Extract the [X, Y] coordinate from the center of the cell holding the provided text.  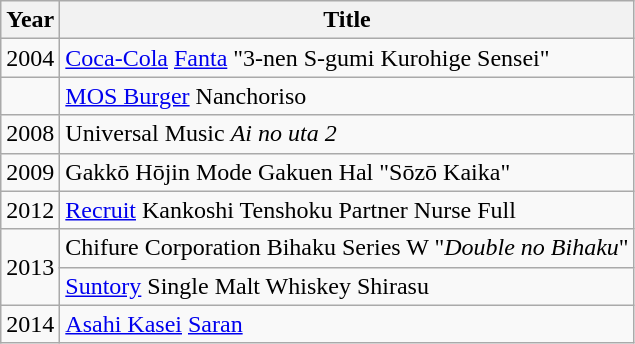
2013 [30, 267]
2004 [30, 58]
Coca-Cola Fanta "3-nen S-gumi Kurohige Sensei" [347, 58]
Year [30, 20]
2008 [30, 134]
Recruit Kankoshi Tenshoku Partner Nurse Full [347, 210]
Gakkō Hōjin Mode Gakuen Hal "Sōzō Kaika" [347, 172]
2012 [30, 210]
Title [347, 20]
Suntory Single Malt Whiskey Shirasu [347, 286]
MOS Burger Nanchoriso [347, 96]
Asahi Kasei Saran [347, 324]
2009 [30, 172]
Universal Music Ai no uta 2 [347, 134]
2014 [30, 324]
Chifure Corporation Bihaku Series W "Double no Bihaku" [347, 248]
